Find where the given text appears and provide that cell's center as (X, Y) coordinate. 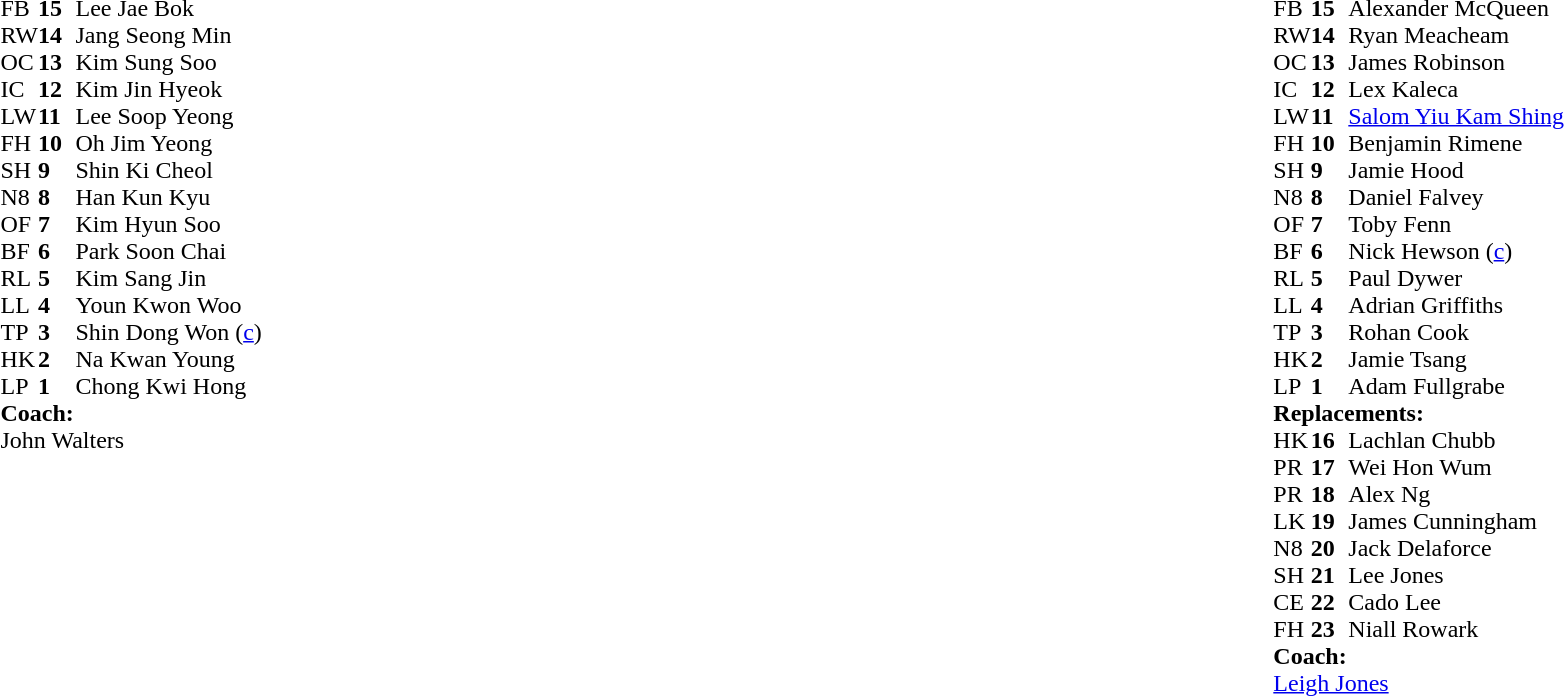
Han Kun Kyu (169, 198)
Niall Rowark (1456, 630)
Oh Jim Yeong (169, 144)
Rohan Cook (1456, 332)
17 (1330, 468)
Kim Hyun Soo (169, 224)
Jang Seong Min (169, 36)
Park Soon Chai (169, 252)
21 (1330, 576)
Jack Delaforce (1456, 548)
Lachlan Chubb (1456, 440)
CE (1292, 602)
Wei Hon Wum (1456, 468)
Replacements: (1418, 414)
Chong Kwi Hong (169, 386)
Kim Sang Jin (169, 278)
16 (1330, 440)
19 (1330, 522)
Jamie Tsang (1456, 360)
22 (1330, 602)
Cado Lee (1456, 602)
Shin Dong Won (c) (169, 332)
Adam Fullgrabe (1456, 386)
23 (1330, 630)
Salom Yiu Kam Shing (1456, 116)
John Walters (130, 440)
Jamie Hood (1456, 170)
Lee Jones (1456, 576)
20 (1330, 548)
Paul Dywer (1456, 278)
Ryan Meacheam (1456, 36)
Lee Soop Yeong (169, 116)
Adrian Griffiths (1456, 306)
Nick Hewson (c) (1456, 252)
Daniel Falvey (1456, 198)
Toby Fenn (1456, 224)
Kim Jin Hyeok (169, 90)
Benjamin Rimene (1456, 144)
Kim Sung Soo (169, 62)
Na Kwan Young (169, 360)
Youn Kwon Woo (169, 306)
Alex Ng (1456, 494)
Lex Kaleca (1456, 90)
James Robinson (1456, 62)
18 (1330, 494)
Shin Ki Cheol (169, 170)
LK (1292, 522)
James Cunningham (1456, 522)
